Output the (X, Y) coordinate of the center of the cell containing the given text.  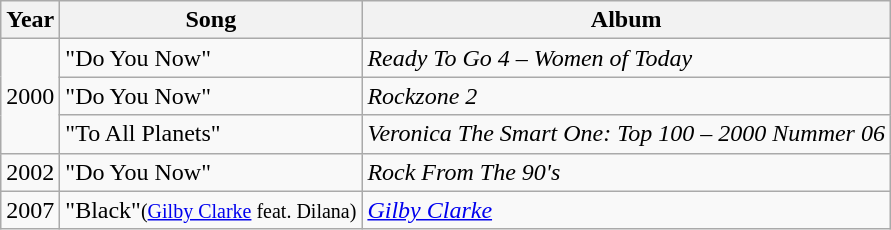
Veronica The Smart One: Top 100 – 2000 Nummer 06 (626, 134)
2007 (30, 210)
Year (30, 20)
Gilby Clarke (626, 210)
"Black"(Gilby Clarke feat. Dilana) (211, 210)
2002 (30, 172)
Album (626, 20)
"To All Planets" (211, 134)
2000 (30, 96)
Rock From The 90's (626, 172)
Song (211, 20)
Ready To Go 4 – Women of Today (626, 58)
Rockzone 2 (626, 96)
